Return the (x, y) coordinate for the center point of the cell that contains the specified text.  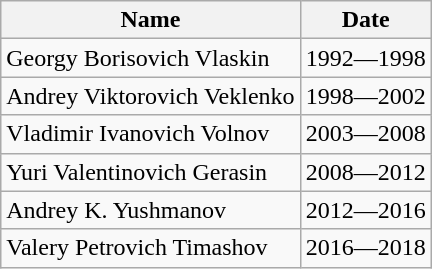
Valery Petrovich Timashov (150, 248)
2003—2008 (366, 134)
1998—2002 (366, 96)
2008—2012 (366, 172)
Georgy Borisovich Vlaskin (150, 58)
Yuri Valentinovich Gerasin (150, 172)
2016—2018 (366, 248)
Name (150, 20)
Andrey Viktorovich Veklenko (150, 96)
2012—2016 (366, 210)
Date (366, 20)
Vladimir Ivanovich Volnov (150, 134)
Andrey K. Yushmanov (150, 210)
1992—1998 (366, 58)
